Determine the [x, y] coordinate at the center of the cell enclosing the given text.  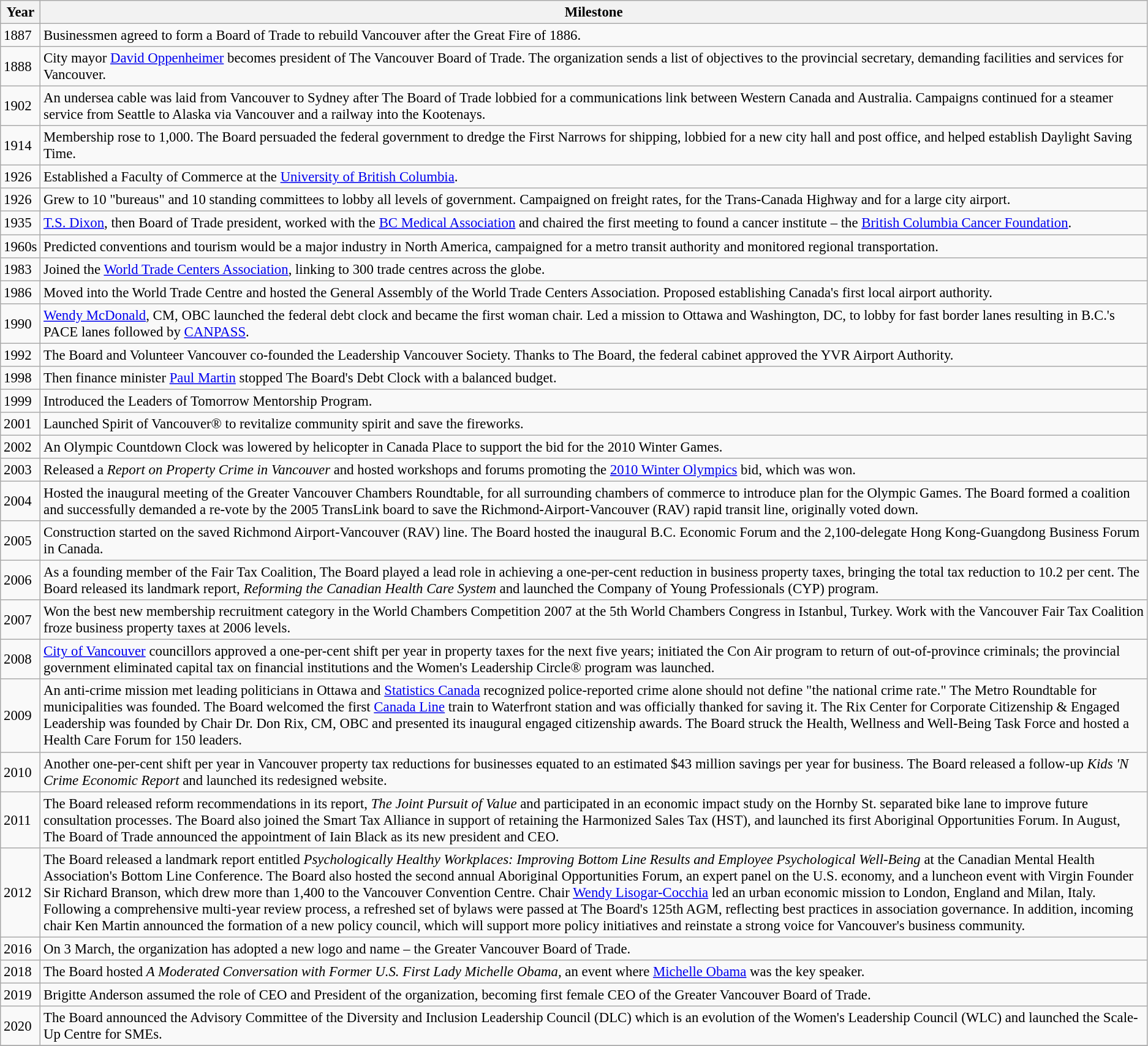
Then finance minister Paul Martin stopped The Board's Debt Clock with a balanced budget. [594, 378]
1992 [21, 355]
2009 [21, 716]
Launched Spirit of Vancouver® to revitalize community spirit and save the fireworks. [594, 424]
Joined the World Trade Centers Association, linking to 300 trade centres across the globe. [594, 269]
Released a Report on Property Crime in Vancouver and hosted workshops and forums promoting the 2010 Winter Olympics bid, which was won. [594, 470]
Brigitte Anderson assumed the role of CEO and President of the organization, becoming first female CEO of the Greater Vancouver Board of Trade. [594, 995]
1960s [21, 246]
2012 [21, 892]
On 3 March, the organization has adopted a new logo and name – the Greater Vancouver Board of Trade. [594, 949]
1986 [21, 292]
1998 [21, 378]
2018 [21, 972]
An Olympic Countdown Clock was lowered by helicopter in Canada Place to support the bid for the 2010 Winter Games. [594, 447]
2004 [21, 501]
2001 [21, 424]
1999 [21, 401]
1983 [21, 269]
2016 [21, 949]
Milestone [594, 12]
2010 [21, 772]
Year [21, 12]
2007 [21, 620]
2008 [21, 659]
2019 [21, 995]
Established a Faculty of Commerce at the University of British Columbia. [594, 177]
2003 [21, 470]
1887 [21, 36]
2006 [21, 581]
1914 [21, 146]
2011 [21, 820]
2002 [21, 447]
1888 [21, 66]
1902 [21, 107]
1935 [21, 223]
Introduced the Leaders of Tomorrow Mentorship Program. [594, 401]
Businessmen agreed to form a Board of Trade to rebuild Vancouver after the Great Fire of 1886. [594, 36]
The Board hosted A Moderated Conversation with Former U.S. First Lady Michelle Obama, an event where Michelle Obama was the key speaker. [594, 972]
2005 [21, 540]
1990 [21, 324]
2020 [21, 1026]
